For the text-containing cell, return its midpoint in (X, Y) coordinate format. 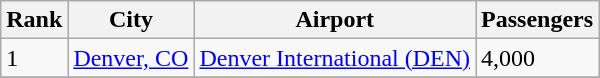
City (131, 20)
Denver, CO (131, 58)
4,000 (538, 58)
Denver International (DEN) (335, 58)
Rank (34, 20)
1 (34, 58)
Airport (335, 20)
Passengers (538, 20)
